Locate the cell with the specified text and output its (x, y) center coordinate. 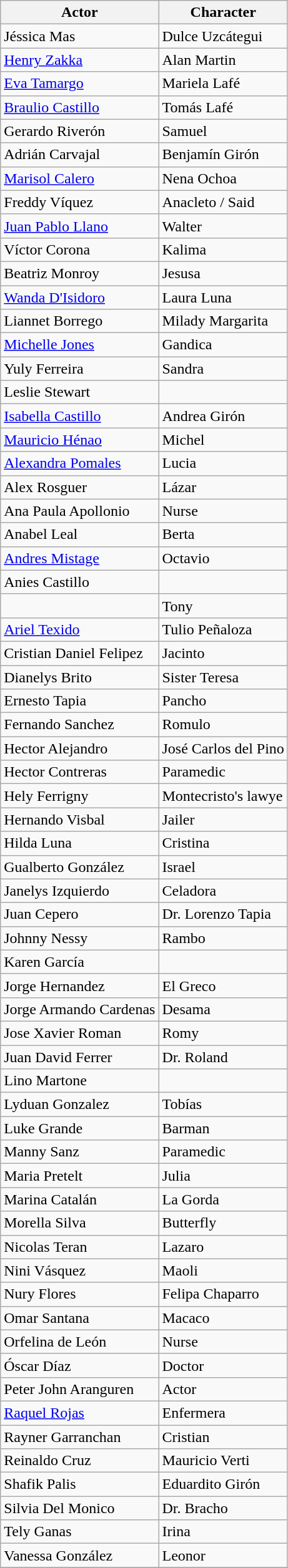
Janelys Izquierdo (80, 891)
Lino Martone (80, 1081)
Luke Grande (80, 1128)
Gerardo Riverón (80, 131)
Hilda Luna (80, 843)
Isabella Castillo (80, 416)
Lyduan Gonzalez (80, 1105)
Freddy Víquez (80, 202)
Romulo (223, 725)
Reinaldo Cruz (80, 1461)
Jesusa (223, 273)
Vanessa González (80, 1556)
Jorge Armando Cardenas (80, 1009)
Karen García (80, 962)
Henry Zakka (80, 60)
Dr. Roland (223, 1057)
Maria Pretelt (80, 1176)
Macaco (223, 1318)
Jorge Hernandez (80, 985)
Anacleto / Said (223, 202)
Enfermera (223, 1413)
Lázar (223, 487)
Nena Ochoa (223, 178)
Andres Mistage (80, 558)
Cristina (223, 843)
Octavio (223, 558)
Orfelina de León (80, 1342)
Hector Contreras (80, 772)
Peter John Aranguren (80, 1389)
Eva Tamargo (80, 84)
Nicolas Teran (80, 1247)
Laura Luna (223, 298)
Tely Ganas (80, 1532)
Jacinto (223, 653)
Nury Flores (80, 1294)
Raquel Rojas (80, 1413)
Israel (223, 867)
Leslie Stewart (80, 392)
Jailer (223, 820)
Juan David Ferrer (80, 1057)
Ernesto Tapia (80, 701)
Dr. Lorenzo Tapia (223, 914)
Juan Pablo Llano (80, 226)
Alex Rosguer (80, 487)
Rayner Garranchan (80, 1436)
Beatriz Monroy (80, 273)
Dianelys Brito (80, 677)
Manny Sanz (80, 1152)
Irina (223, 1532)
Leonor (223, 1556)
Jéssica Mas (80, 36)
Wanda D'Isidoro (80, 298)
Rambo (223, 938)
Jose Xavier Roman (80, 1033)
Michelle Jones (80, 345)
José Carlos del Pino (223, 748)
Hector Alejandro (80, 748)
Anies Castillo (80, 582)
Nini Vásquez (80, 1270)
Dulce Uzcátegui (223, 36)
Ana Paula Apollonio (80, 511)
Sandra (223, 369)
Mauricio Verti (223, 1461)
Lazaro (223, 1247)
Gandica (223, 345)
Butterfly (223, 1223)
Víctor Corona (80, 249)
Óscar Díaz (80, 1365)
Hely Ferrigny (80, 796)
Marisol Calero (80, 178)
Barman (223, 1128)
Pancho (223, 701)
Felipa Chaparro (223, 1294)
Romy (223, 1033)
Berta (223, 535)
Lucia (223, 463)
Alan Martin (223, 60)
Cristian (223, 1436)
Sister Teresa (223, 677)
Dr. Bracho (223, 1508)
Tulio Peñaloza (223, 629)
Benjamín Girón (223, 155)
La Gorda (223, 1199)
Ariel Texido (80, 629)
Morella Silva (80, 1223)
Alexandra Pomales (80, 463)
Maoli (223, 1270)
Michel (223, 440)
Celadora (223, 891)
El Greco (223, 985)
Eduardito Girón (223, 1484)
Johnny Nessy (80, 938)
Shafik Palis (80, 1484)
Mauricio Hénao (80, 440)
Liannet Borrego (80, 321)
Montecristo's lawye (223, 796)
Omar Santana (80, 1318)
Juan Cepero (80, 914)
Samuel (223, 131)
Adrián Carvajal (80, 155)
Marina Catalán (80, 1199)
Cristian Daniel Felipez (80, 653)
Tobías (223, 1105)
Tony (223, 606)
Desama (223, 1009)
Tomás Lafé (223, 107)
Andrea Girón (223, 416)
Mariela Lafé (223, 84)
Braulio Castillo (80, 107)
Anabel Leal (80, 535)
Character (223, 12)
Milady Margarita (223, 321)
Julia (223, 1176)
Doctor (223, 1365)
Hernando Visbal (80, 820)
Kalima (223, 249)
Walter (223, 226)
Fernando Sanchez (80, 725)
Yuly Ferreira (80, 369)
Gualberto González (80, 867)
Silvia Del Monico (80, 1508)
